Return (x, y) of the center of cell containing provided text 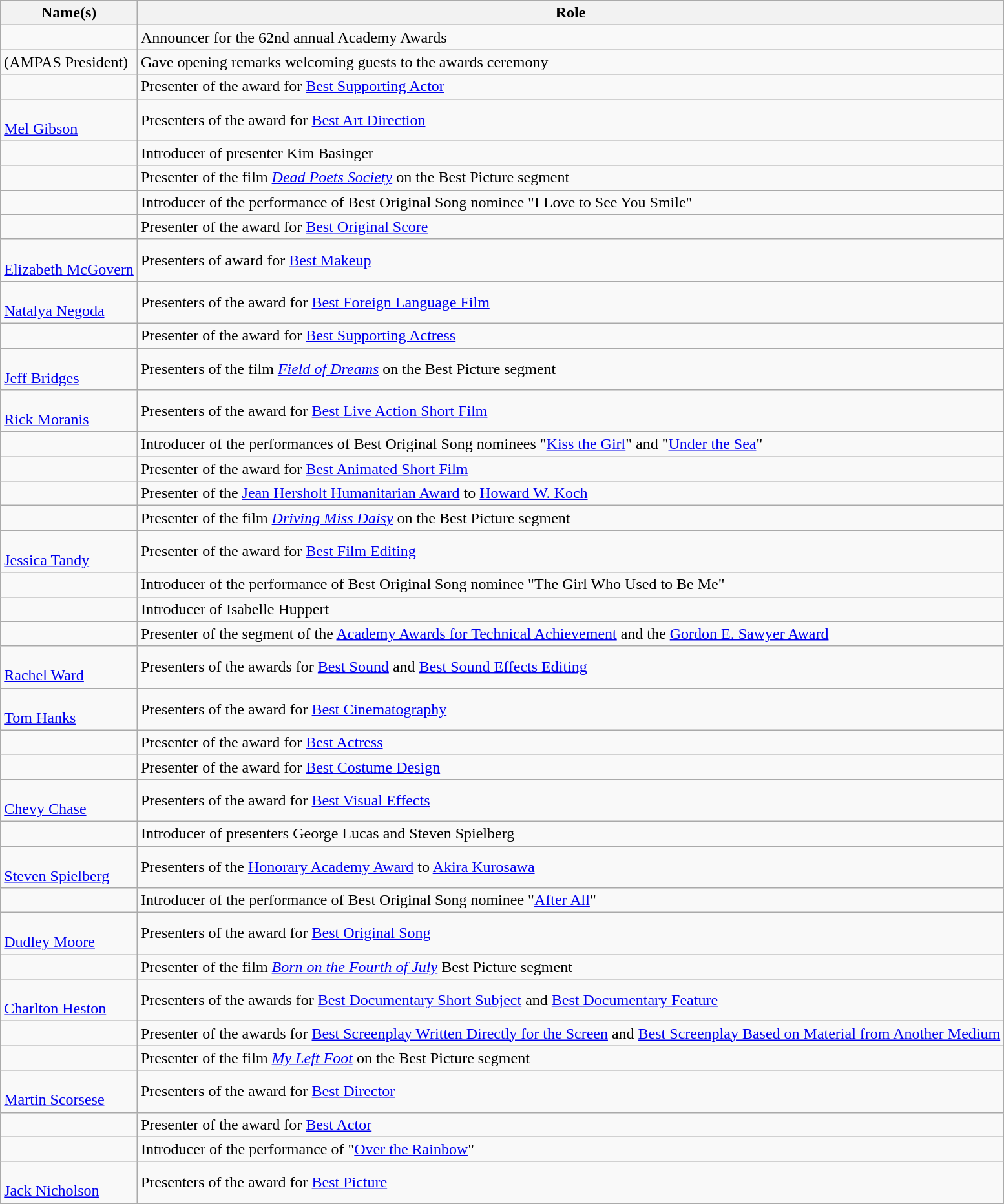
Name(s) (69, 13)
Presenters of the Honorary Academy Award to Akira Kurosawa (570, 867)
Presenter of the film Driving Miss Daisy on the Best Picture segment (570, 518)
Gave opening remarks welcoming guests to the awards ceremony (570, 62)
Elizabeth McGovern (69, 260)
Presenter of the awards for Best Screenplay Written Directly for the Screen and Best Screenplay Based on Material from Another Medium (570, 1033)
Mel Gibson (69, 120)
Charlton Heston (69, 1000)
Jack Nicholson (69, 1182)
Presenter of the film Born on the Fourth of July Best Picture segment (570, 967)
Jessica Tandy (69, 552)
Presenters of the award for Best Art Direction (570, 120)
Dudley Moore (69, 934)
Presenter of the segment of the Academy Awards for Technical Achievement and the Gordon E. Sawyer Award (570, 634)
Presenter of the award for Best Costume Design (570, 767)
Presenter of the award for Best Film Editing (570, 552)
Presenters of the awards for Best Documentary Short Subject and Best Documentary Feature (570, 1000)
Rachel Ward (69, 667)
Introducer of the performance of Best Original Song nominee "After All" (570, 900)
Presenters of the award for Best Original Song (570, 934)
Presenters of the award for Best Live Action Short Film (570, 411)
Presenter of the award for Best Supporting Actress (570, 335)
Introducer of presenter Kim Basinger (570, 153)
Presenters of the film Field of Dreams on the Best Picture segment (570, 368)
Rick Moranis (69, 411)
Introducer of the performance of Best Original Song nominee "I Love to See You Smile" (570, 202)
Presenter of the award for Best Actor (570, 1125)
Introducer of Isabelle Huppert (570, 609)
Presenters of award for Best Makeup (570, 260)
Presenters of the award for Best Director (570, 1092)
Presenter of the award for Best Actress (570, 742)
Presenter of the Jean Hersholt Humanitarian Award to Howard W. Koch (570, 493)
Presenters of the award for Best Foreign Language Film (570, 302)
(AMPAS President) (69, 62)
Martin Scorsese (69, 1092)
Chevy Chase (69, 800)
Presenters of the awards for Best Sound and Best Sound Effects Editing (570, 667)
Presenters of the award for Best Picture (570, 1182)
Announcer for the 62nd annual Academy Awards (570, 37)
Jeff Bridges (69, 368)
Presenter of the award for Best Original Score (570, 227)
Natalya Negoda (69, 302)
Introducer of the performances of Best Original Song nominees "Kiss the Girl" and "Under the Sea" (570, 444)
Role (570, 13)
Presenter of the film Dead Poets Society on the Best Picture segment (570, 178)
Tom Hanks (69, 709)
Introducer of the performance of "Over the Rainbow" (570, 1149)
Presenter of the award for Best Supporting Actor (570, 87)
Steven Spielberg (69, 867)
Presenter of the award for Best Animated Short Film (570, 469)
Presenters of the award for Best Cinematography (570, 709)
Presenters of the award for Best Visual Effects (570, 800)
Introducer of the performance of Best Original Song nominee "The Girl Who Used to Be Me" (570, 585)
Presenter of the film My Left Foot on the Best Picture segment (570, 1058)
Introducer of presenters George Lucas and Steven Spielberg (570, 833)
